Pinpoint the cell where the given text exists, returning its (X, Y) midpoint coordinate. 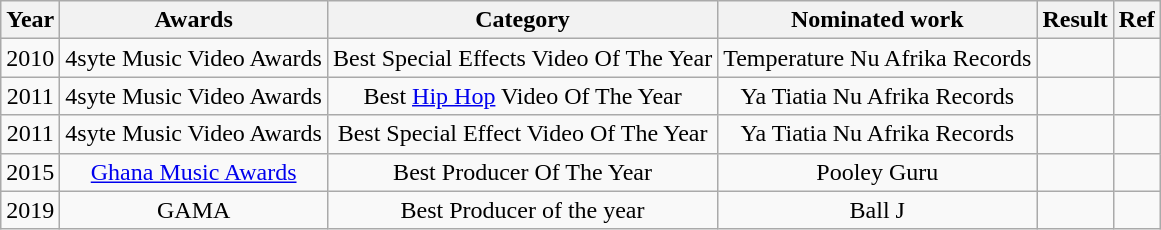
GAMA (194, 210)
Best Hip Hop Video Of The Year (522, 96)
Nominated work (878, 20)
Temperature Nu Afrika Records (878, 58)
Pooley Guru (878, 172)
Result (1075, 20)
Best Producer of the year (522, 210)
2019 (30, 210)
Best Special Effect Video Of The Year (522, 134)
Awards (194, 20)
Ref (1136, 20)
Ball J (878, 210)
2010 (30, 58)
Category (522, 20)
2015 (30, 172)
Best Special Effects Video Of The Year (522, 58)
Year (30, 20)
Best Producer Of The Year (522, 172)
Ghana Music Awards (194, 172)
